For the text-containing cell, return its midpoint in (X, Y) coordinate format. 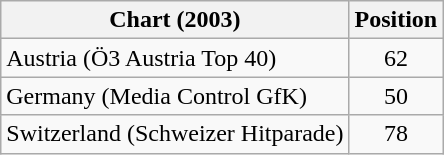
62 (396, 58)
Germany (Media Control GfK) (175, 96)
78 (396, 134)
Switzerland (Schweizer Hitparade) (175, 134)
Austria (Ö3 Austria Top 40) (175, 58)
Chart (2003) (175, 20)
50 (396, 96)
Position (396, 20)
